Extract the (X, Y) coordinate from the center of the cell holding the provided text.  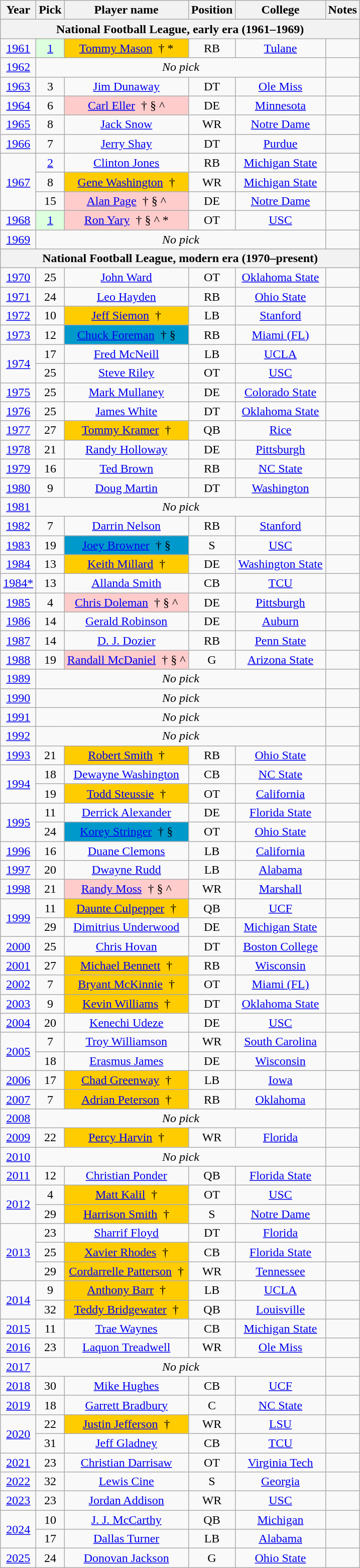
Randall McDaniel † § ^ (127, 660)
Sharrif Floyd (127, 1233)
Virginia Tech (280, 1463)
Year (18, 10)
Ted Brown (127, 468)
1987 (18, 641)
Chris Hovan (127, 946)
Arizona State (280, 660)
National Football League, modern era (1970–present) (180, 259)
D. J. Dozier (127, 641)
2012 (18, 1204)
2009 (18, 1137)
Marshall (280, 889)
1965 (18, 125)
1962 (18, 67)
Dewayne Washington (127, 774)
1977 (18, 430)
Colorado State (280, 392)
1968 (18, 220)
Anthony Barr † (127, 1290)
Pick (50, 10)
1984* (18, 583)
Rice (280, 430)
Xavier Rhodes † (127, 1252)
2 (50, 163)
Ron Yary † § ^ * (127, 220)
1995 (18, 822)
Laquon Treadwell (127, 1348)
Bryant McKinnie † (127, 985)
2008 (18, 1118)
Donovan Jackson (127, 1558)
Tommy Mason † * (127, 48)
Oklahoma (280, 1099)
Position (212, 10)
Cordarrelle Patterson † (127, 1271)
1992 (18, 736)
1982 (18, 526)
Todd Steussie † (127, 793)
1983 (18, 545)
Chuck Foreman † § (127, 335)
Joey Browner † § (127, 545)
Darrin Nelson (127, 526)
Troy Williamson (127, 1042)
Auburn (280, 622)
Mark Mullaney (127, 392)
1978 (18, 449)
Player name (127, 10)
2003 (18, 1004)
Jim Dunaway (127, 86)
Korey Stringer † § (127, 831)
South Carolina (280, 1042)
2023 (18, 1501)
1991 (18, 717)
Dallas Turner (127, 1539)
Garrett Bradbury (127, 1405)
1967 (18, 182)
Iowa (280, 1080)
2000 (18, 946)
1973 (18, 335)
Washington (280, 488)
Allanda Smith (127, 583)
1999 (18, 918)
2011 (18, 1176)
Kenechi Udeze (127, 1023)
2024 (18, 1529)
2017 (18, 1367)
2015 (18, 1329)
Tulane (280, 48)
Clinton Jones (127, 163)
Duane Clemons (127, 851)
3 (50, 86)
Jack Snow (127, 125)
1985 (18, 602)
Carl Eller † § ^ (127, 105)
Kevin Williams † (127, 1004)
LSU (280, 1424)
1990 (18, 698)
1980 (18, 488)
2020 (18, 1433)
1974 (18, 364)
Michael Bennett † (127, 966)
1964 (18, 105)
Jeff Gladney (127, 1443)
Boston College (280, 946)
2025 (18, 1558)
1996 (18, 851)
1988 (18, 660)
James White (127, 411)
2016 (18, 1348)
Gene Washington † (127, 182)
Percy Harvin † (127, 1137)
1986 (18, 622)
Gerald Robinson (127, 622)
Adrian Peterson † (127, 1099)
1984 (18, 564)
Georgia (280, 1482)
2021 (18, 1463)
Penn State (280, 641)
Jeff Siemon † (127, 316)
1969 (18, 239)
1971 (18, 297)
Christian Darrisaw (127, 1463)
1961 (18, 48)
1975 (18, 392)
Alan Page † § ^ (127, 201)
1970 (18, 278)
National Football League, early era (1961–1969) (180, 29)
Chris Doleman † § ^ (127, 602)
Steve Riley (127, 373)
1981 (18, 507)
2001 (18, 966)
2006 (18, 1080)
Fred McNeill (127, 354)
Tennessee (280, 1271)
Jerry Shay (127, 144)
Erasmus James (127, 1061)
2005 (18, 1051)
College (280, 10)
1993 (18, 755)
2010 (18, 1156)
1997 (18, 870)
Randy Moss † § ^ (127, 889)
J. J. McCarthy (127, 1520)
C (212, 1405)
6 (50, 105)
Lewis Cine (127, 1482)
2022 (18, 1482)
2014 (18, 1300)
Jordan Addison (127, 1501)
Randy Holloway (127, 449)
Mike Hughes (127, 1386)
1989 (18, 679)
Matt Kalil † (127, 1195)
31 (50, 1443)
Leo Hayden (127, 297)
Trae Waynes (127, 1329)
Keith Millard † (127, 564)
Christian Ponder (127, 1176)
2013 (18, 1252)
1963 (18, 86)
Notes (342, 10)
1998 (18, 889)
Derrick Alexander (127, 812)
John Ward (127, 278)
Minnesota (280, 105)
Washington State (280, 564)
Harrison Smith † (127, 1214)
1979 (18, 468)
Michigan (280, 1520)
Robert Smith † (127, 755)
15 (50, 201)
2002 (18, 985)
Dwayne Rudd (127, 870)
1966 (18, 144)
Tommy Kramer † (127, 430)
Doug Martin (127, 488)
Purdue (280, 144)
1972 (18, 316)
Louisville (280, 1309)
Justin Jefferson † (127, 1424)
30 (50, 1386)
Chad Greenway † (127, 1080)
2004 (18, 1023)
1976 (18, 411)
2007 (18, 1099)
2019 (18, 1405)
Daunte Culpepper † (127, 908)
Dimitrius Underwood (127, 927)
2018 (18, 1386)
Teddy Bridgewater † (127, 1309)
1994 (18, 784)
